From the cell containing the given text, extract its center point as (x, y) coordinate. 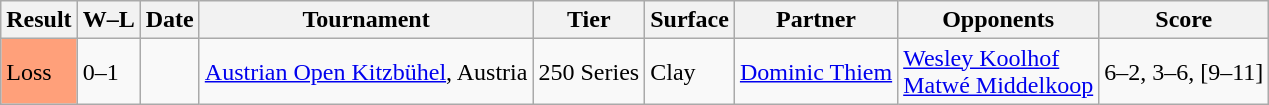
Score (1184, 20)
250 Series (589, 72)
0–1 (108, 72)
Wesley Koolhof Matwé Middelkoop (998, 72)
Date (170, 20)
Loss (39, 72)
Result (39, 20)
Austrian Open Kitzbühel, Austria (366, 72)
Partner (816, 20)
6–2, 3–6, [9–11] (1184, 72)
Surface (690, 20)
Dominic Thiem (816, 72)
W–L (108, 20)
Clay (690, 72)
Tier (589, 20)
Opponents (998, 20)
Tournament (366, 20)
